Return the (X, Y) coordinate for the center point of the cell that contains the specified text.  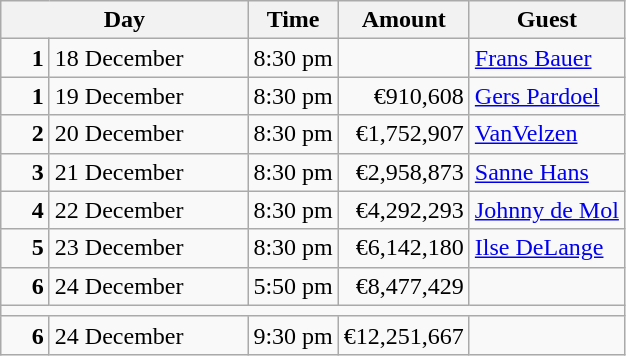
9:30 pm (293, 335)
€2,958,873 (404, 172)
Ilse DeLange (546, 248)
3 (26, 172)
€12,251,667 (404, 335)
VanVelzen (546, 134)
Amount (404, 20)
2 (26, 134)
5 (26, 248)
18 December (148, 58)
Gers Pardoel (546, 96)
21 December (148, 172)
Frans Bauer (546, 58)
Johnny de Mol (546, 210)
€6,142,180 (404, 248)
4 (26, 210)
Day (124, 20)
22 December (148, 210)
€910,608 (404, 96)
19 December (148, 96)
Sanne Hans (546, 172)
5:50 pm (293, 286)
Guest (546, 20)
€1,752,907 (404, 134)
23 December (148, 248)
€4,292,293 (404, 210)
€8,477,429 (404, 286)
Time (293, 20)
20 December (148, 134)
